Output the (x, y) coordinate of the center of the cell containing the given text.  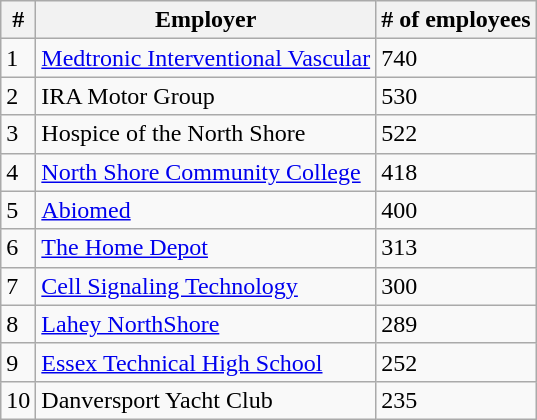
3 (18, 134)
252 (456, 362)
# of employees (456, 20)
418 (456, 172)
7 (18, 286)
The Home Depot (206, 248)
6 (18, 248)
Abiomed (206, 210)
530 (456, 96)
9 (18, 362)
Medtronic Interventional Vascular (206, 58)
IRA Motor Group (206, 96)
# (18, 20)
Danversport Yacht Club (206, 400)
740 (456, 58)
300 (456, 286)
8 (18, 324)
1 (18, 58)
Lahey NorthShore (206, 324)
235 (456, 400)
289 (456, 324)
2 (18, 96)
North Shore Community College (206, 172)
Cell Signaling Technology (206, 286)
5 (18, 210)
313 (456, 248)
Hospice of the North Shore (206, 134)
400 (456, 210)
Essex Technical High School (206, 362)
Employer (206, 20)
4 (18, 172)
10 (18, 400)
522 (456, 134)
